Pinpoint the cell where the given text exists, returning its [X, Y] midpoint coordinate. 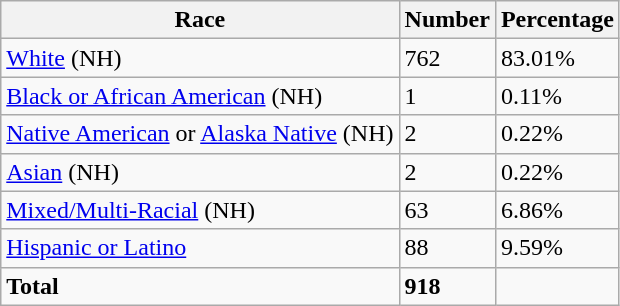
Race [200, 20]
9.59% [557, 248]
88 [447, 248]
918 [447, 286]
762 [447, 58]
Asian (NH) [200, 172]
Native American or Alaska Native (NH) [200, 134]
1 [447, 96]
Mixed/Multi-Racial (NH) [200, 210]
83.01% [557, 58]
Percentage [557, 20]
63 [447, 210]
Hispanic or Latino [200, 248]
0.11% [557, 96]
Black or African American (NH) [200, 96]
White (NH) [200, 58]
Number [447, 20]
Total [200, 286]
6.86% [557, 210]
